Output the [x, y] coordinate of the center of the cell containing the given text.  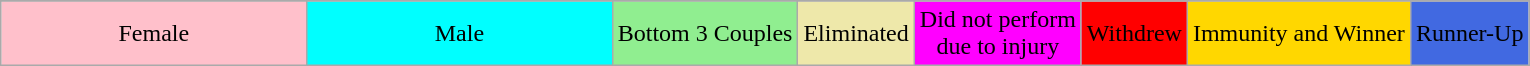
Eliminated [856, 34]
Withdrew [1134, 34]
Immunity and Winner [1298, 34]
Runner-Up [1470, 34]
Male [460, 34]
Did not performdue to injury [998, 34]
Bottom 3 Couples [705, 34]
Female [154, 34]
